Provide the [X, Y] coordinate of the cell's center where the given text is located.  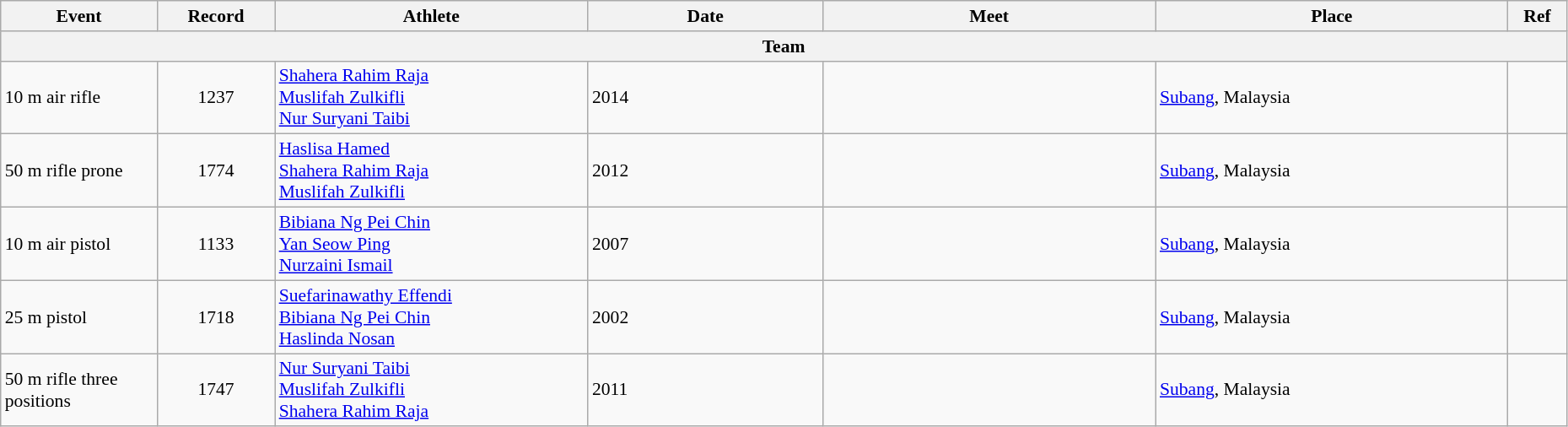
Haslisa HamedShahera Rahim RajaMuslifah Zulkifli [432, 170]
1133 [216, 245]
1237 [216, 98]
Bibiana Ng Pei ChinYan Seow PingNurzaini Ismail [432, 245]
Team [784, 46]
2014 [705, 98]
1747 [216, 390]
Ref [1538, 16]
Event [79, 16]
10 m air rifle [79, 98]
1718 [216, 317]
Meet [989, 16]
Nur Suryani TaibiMuslifah ZulkifliShahera Rahim Raja [432, 390]
50 m rifle three positions [79, 390]
25 m pistol [79, 317]
50 m rifle prone [79, 170]
2012 [705, 170]
2011 [705, 390]
10 m air pistol [79, 245]
Place [1332, 16]
1774 [216, 170]
Record [216, 16]
2007 [705, 245]
2002 [705, 317]
Shahera Rahim RajaMuslifah ZulkifliNur Suryani Taibi [432, 98]
Suefarinawathy EffendiBibiana Ng Pei ChinHaslinda Nosan [432, 317]
Date [705, 16]
Athlete [432, 16]
